Determine the (x, y) coordinate at the center of the cell enclosing the given text.  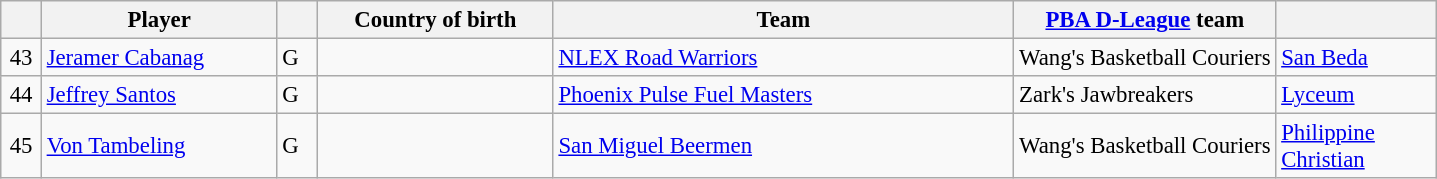
Phoenix Pulse Fuel Masters (784, 95)
San Beda (1356, 58)
Zark's Jawbreakers (1145, 95)
44 (22, 95)
Philippine Christian (1356, 146)
Country of birth (436, 20)
45 (22, 146)
Jeffrey Santos (159, 95)
PBA D-League team (1145, 20)
43 (22, 58)
Lyceum (1356, 95)
Jeramer Cabanag (159, 58)
San Miguel Beermen (784, 146)
Player (159, 20)
NLEX Road Warriors (784, 58)
Von Tambeling (159, 146)
Team (784, 20)
